From the cell containing the given text, extract its center point as [X, Y] coordinate. 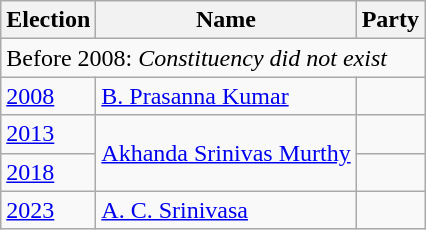
2023 [48, 210]
Name [226, 20]
Party [390, 20]
Before 2008: Constituency did not exist [213, 58]
B. Prasanna Kumar [226, 96]
2013 [48, 134]
2018 [48, 172]
A. C. Srinivasa [226, 210]
2008 [48, 96]
Akhanda Srinivas Murthy [226, 153]
Election [48, 20]
